Pinpoint the cell where the given text exists, returning its [X, Y] midpoint coordinate. 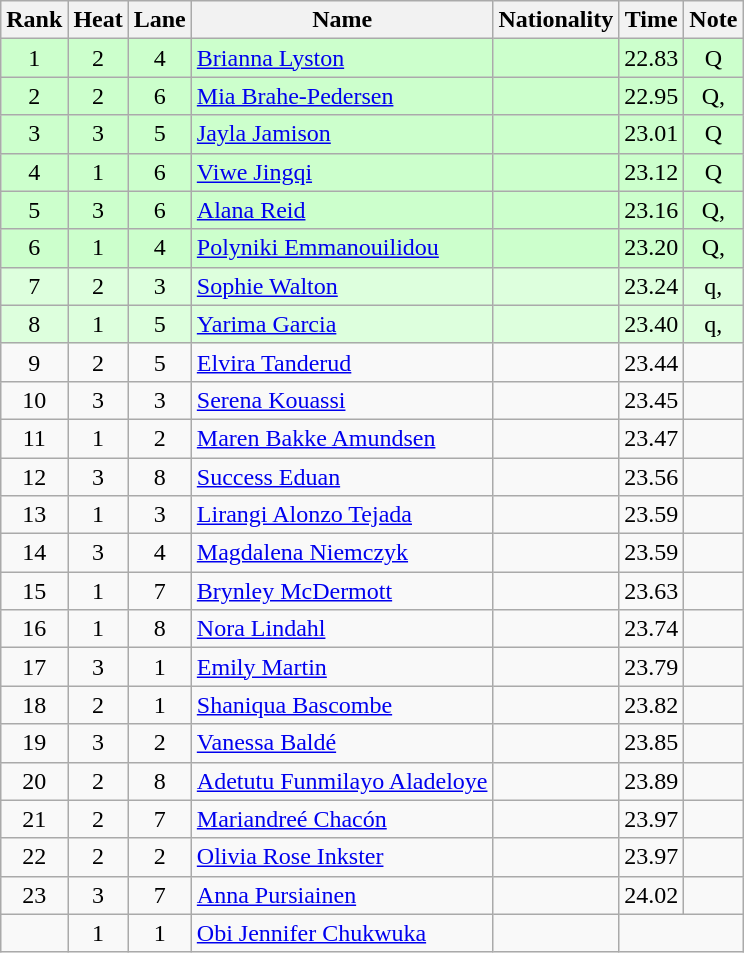
15 [34, 591]
Nationality [556, 20]
19 [34, 743]
18 [34, 705]
Note [714, 20]
Brianna Lyston [342, 58]
22.83 [652, 58]
23.45 [652, 400]
Mariandreé Chacón [342, 819]
23.16 [652, 210]
Vanessa Baldé [342, 743]
Lane [160, 20]
Alana Reid [342, 210]
Magdalena Niemczyk [342, 553]
Serena Kouassi [342, 400]
23.20 [652, 248]
Success Eduan [342, 477]
23.89 [652, 781]
Viwe Jingqi [342, 172]
11 [34, 438]
Polyniki Emmanouilidou [342, 248]
Lirangi Alonzo Tejada [342, 515]
Shaniqua Bascombe [342, 705]
23.44 [652, 362]
23.01 [652, 134]
Sophie Walton [342, 286]
23.82 [652, 705]
23.85 [652, 743]
14 [34, 553]
16 [34, 629]
22 [34, 857]
17 [34, 667]
Mia Brahe-Pedersen [342, 96]
Time [652, 20]
23.24 [652, 286]
Rank [34, 20]
23.56 [652, 477]
Brynley McDermott [342, 591]
23.63 [652, 591]
9 [34, 362]
Maren Bakke Amundsen [342, 438]
20 [34, 781]
Jayla Jamison [342, 134]
23.40 [652, 324]
Name [342, 20]
23.47 [652, 438]
22.95 [652, 96]
Elvira Tanderud [342, 362]
23.12 [652, 172]
24.02 [652, 895]
Nora Lindahl [342, 629]
Olivia Rose Inkster [342, 857]
Adetutu Funmilayo Aladeloye [342, 781]
23.79 [652, 667]
Anna Pursiainen [342, 895]
21 [34, 819]
Heat [98, 20]
12 [34, 477]
23 [34, 895]
Yarima Garcia [342, 324]
10 [34, 400]
13 [34, 515]
Obi Jennifer Chukwuka [342, 933]
23.74 [652, 629]
Emily Martin [342, 667]
